Scan for the cell matching the given text and deliver its (X, Y) coordinate at center. 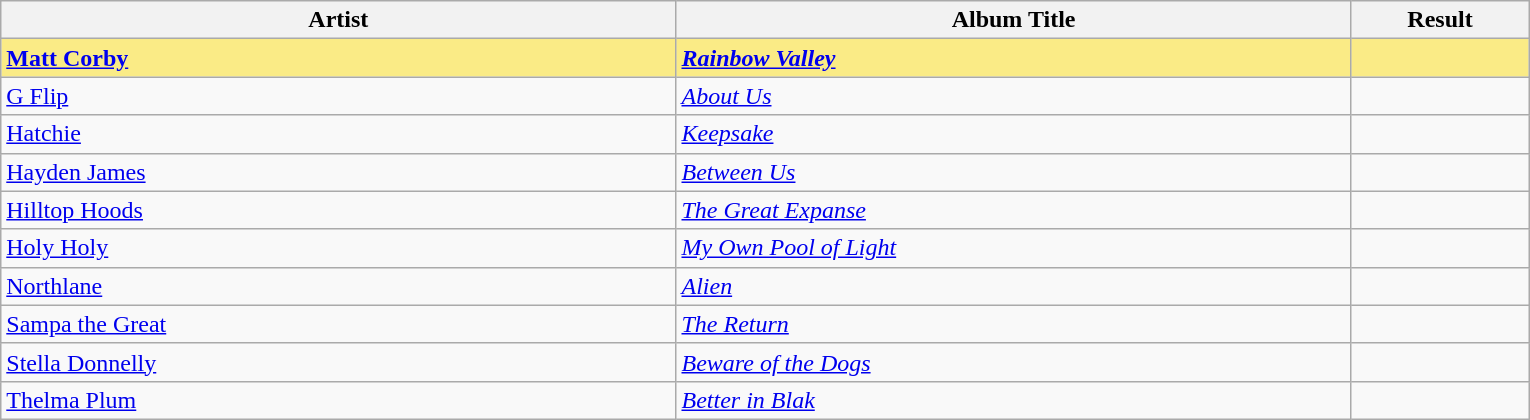
Matt Corby (338, 58)
Northlane (338, 286)
The Return (1014, 324)
Thelma Plum (338, 400)
Keepsake (1014, 134)
Sampa the Great (338, 324)
Artist (338, 20)
The Great Expanse (1014, 210)
About Us (1014, 96)
Stella Donnelly (338, 362)
Beware of the Dogs (1014, 362)
Alien (1014, 286)
Rainbow Valley (1014, 58)
Between Us (1014, 172)
Better in Blak (1014, 400)
Hayden James (338, 172)
G Flip (338, 96)
Holy Holy (338, 248)
Album Title (1014, 20)
My Own Pool of Light (1014, 248)
Hilltop Hoods (338, 210)
Result (1440, 20)
Hatchie (338, 134)
